Extract the (X, Y) coordinate from the center of the cell holding the provided text.  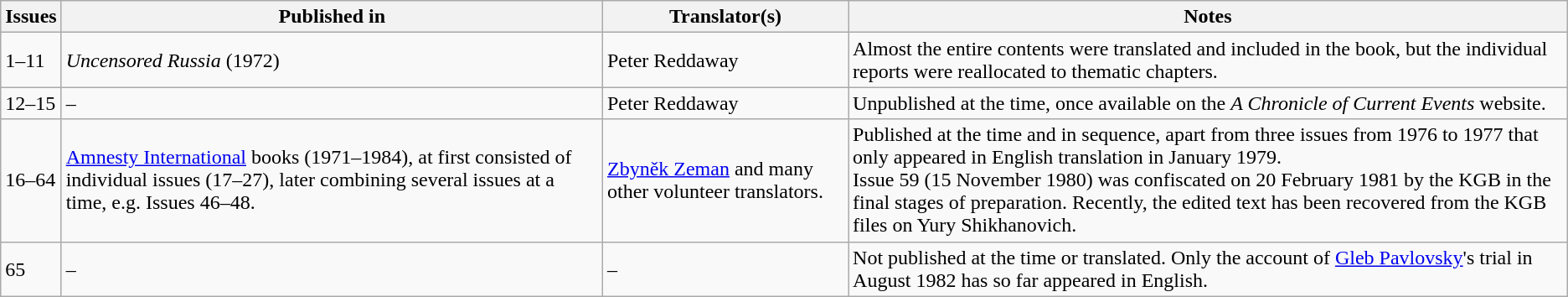
Unpublished at the time, once available on the A Chronicle of Current Events website. (1208, 103)
Zbyněk Zeman and many other volunteer translators. (725, 180)
Not published at the time or translated. Only the account of Gleb Pavlovsky's trial in August 1982 has so far appeared in English. (1208, 268)
Notes (1208, 17)
Translator(s) (725, 17)
Issues (31, 17)
Almost the entire contents were translated and included in the book, but the individual reports were reallocated to thematic chapters. (1208, 60)
65 (31, 268)
12–15 (31, 103)
1–11 (31, 60)
Published in (332, 17)
16–64 (31, 180)
Uncensored Russia (1972) (332, 60)
